Extract the [x, y] coordinate from the center of the cell holding the provided text.  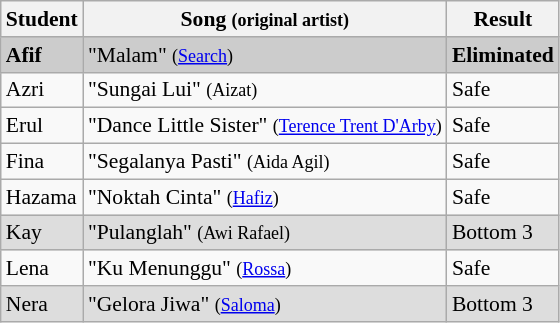
Afif [42, 55]
Fina [42, 162]
"Segalanya Pasti" (Aida Agil) [265, 162]
Nera [42, 304]
"Dance Little Sister" (Terence Trent D'Arby) [265, 126]
Result [503, 19]
"Ku Menunggu" (Rossa) [265, 269]
"Pulanglah" (Awi Rafael) [265, 233]
Eliminated [503, 55]
Erul [42, 126]
Song (original artist) [265, 19]
Student [42, 19]
Azri [42, 90]
Kay [42, 233]
"Malam" (Search) [265, 55]
"Noktah Cinta" (Hafiz) [265, 197]
"Sungai Lui" (Aizat) [265, 90]
Lena [42, 269]
"Gelora Jiwa" (Saloma) [265, 304]
Hazama [42, 197]
